Detect which cell encompasses the target text, then output its [x, y] center coordinate. 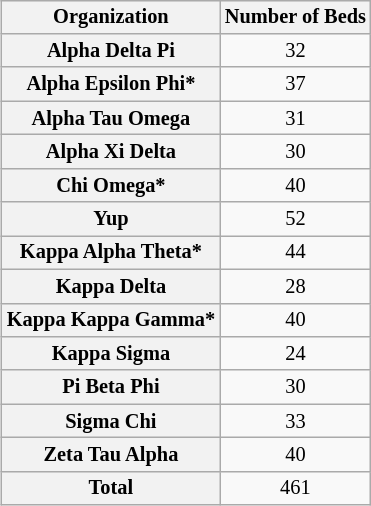
Kappa Alpha Theta* [111, 253]
37 [296, 84]
31 [296, 118]
Kappa Kappa Gamma* [111, 320]
Organization [111, 17]
44 [296, 253]
Total [111, 488]
33 [296, 421]
Sigma Chi [111, 421]
Pi Beta Phi [111, 387]
Kappa Delta [111, 286]
Zeta Tau Alpha [111, 455]
Yup [111, 219]
Alpha Tau Omega [111, 118]
Number of Beds [296, 17]
Alpha Epsilon Phi* [111, 84]
Kappa Sigma [111, 354]
24 [296, 354]
Alpha Xi Delta [111, 152]
52 [296, 219]
Alpha Delta Pi [111, 51]
28 [296, 286]
32 [296, 51]
461 [296, 488]
Chi Omega* [111, 185]
